Return [x, y] of the center of cell containing provided text 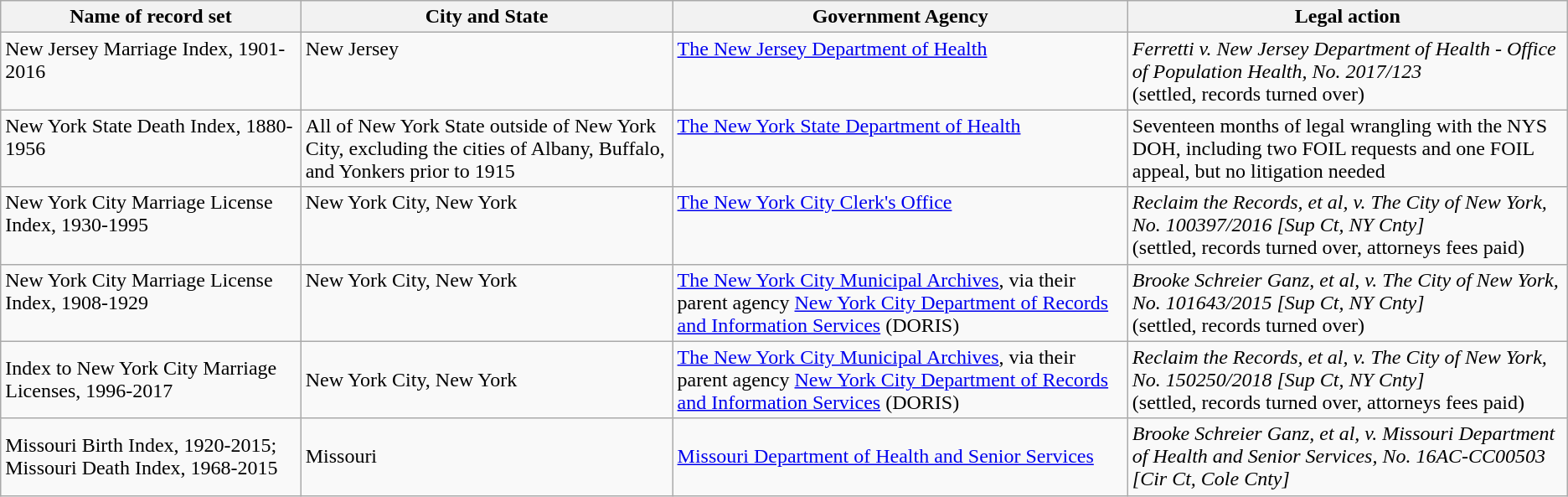
Government Agency [900, 17]
Brooke Schreier Ganz, et al, v. The City of New York, No. 101643/2015 [Sup Ct, NY Cnty](settled, records turned over) [1347, 303]
The New Jersey Department of Health [900, 71]
Seventeen months of legal wrangling with the NYS DOH, including two FOIL requests and one FOIL appeal, but no litigation needed [1347, 148]
New Jersey Marriage Index, 1901-2016 [151, 71]
Index to New York City Marriage Licenses, 1996-2017 [151, 380]
Ferretti v. New Jersey Department of Health - Office of Population Health, No. 2017/123(settled, records turned over) [1347, 71]
The New York State Department of Health [900, 148]
New Jersey [487, 71]
New York City Marriage License Index, 1908-1929 [151, 303]
City and State [487, 17]
Reclaim the Records, et al, v. The City of New York, No. 100397/2016 [Sup Ct, NY Cnty](settled, records turned over, attorneys fees paid) [1347, 225]
Name of record set [151, 17]
Missouri Birth Index, 1920-2015; Missouri Death Index, 1968-2015 [151, 457]
Reclaim the Records, et al, v. The City of New York, No. 150250/2018 [Sup Ct, NY Cnty](settled, records turned over, attorneys fees paid) [1347, 380]
New York City Marriage License Index, 1930-1995 [151, 225]
All of New York State outside of New York City, excluding the cities of Albany, Buffalo, and Yonkers prior to 1915 [487, 148]
Missouri Department of Health and Senior Services [900, 457]
Missouri [487, 457]
The New York City Clerk's Office [900, 225]
Legal action [1347, 17]
Brooke Schreier Ganz, et al, v. Missouri Department of Health and Senior Services, No. 16AC-CC00503 [Cir Ct, Cole Cnty] [1347, 457]
New York State Death Index, 1880-1956 [151, 148]
